Extract the [X, Y] coordinate from the center of the cell holding the provided text.  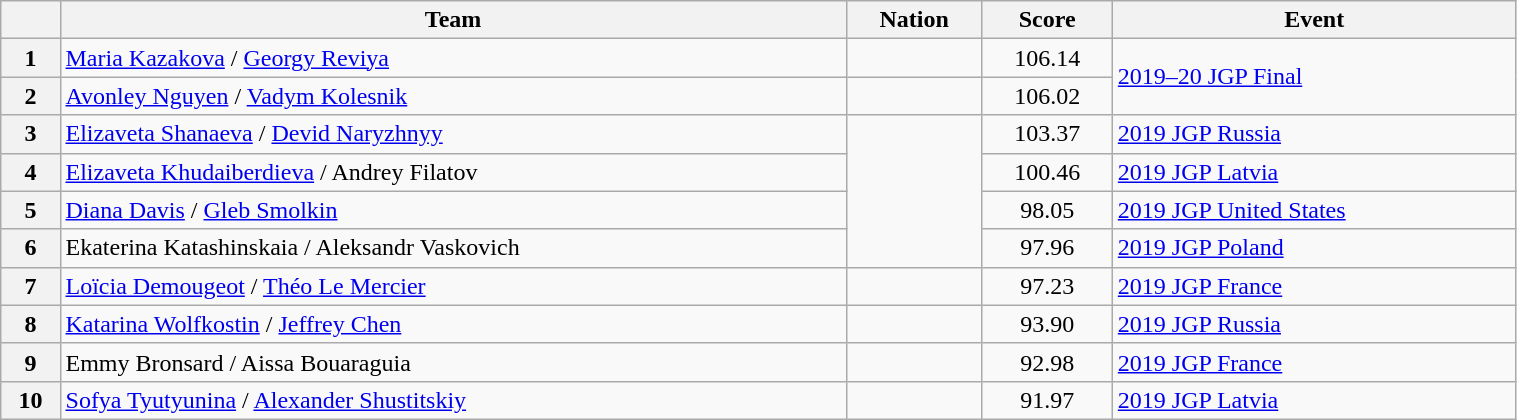
Ekaterina Katashinskaia / Aleksandr Vaskovich [453, 248]
1 [30, 58]
6 [30, 248]
92.98 [1047, 362]
106.14 [1047, 58]
Elizaveta Shanaeva / Devid Naryzhnyy [453, 134]
Team [453, 20]
7 [30, 286]
5 [30, 210]
Loïcia Demougeot / Théo Le Mercier [453, 286]
8 [30, 324]
9 [30, 362]
106.02 [1047, 96]
3 [30, 134]
100.46 [1047, 172]
Diana Davis / Gleb Smolkin [453, 210]
2019–20 JGP Final [1314, 77]
97.96 [1047, 248]
91.97 [1047, 400]
Sofya Tyutyunina / Alexander Shustitskiy [453, 400]
10 [30, 400]
Event [1314, 20]
98.05 [1047, 210]
Nation [914, 20]
2 [30, 96]
103.37 [1047, 134]
Avonley Nguyen / Vadym Kolesnik [453, 96]
Emmy Bronsard / Aissa Bouaraguia [453, 362]
93.90 [1047, 324]
2019 JGP Poland [1314, 248]
2019 JGP United States [1314, 210]
97.23 [1047, 286]
Score [1047, 20]
Katarina Wolfkostin / Jeffrey Chen [453, 324]
Elizaveta Khudaiberdieva / Andrey Filatov [453, 172]
Maria Kazakova / Georgy Reviya [453, 58]
4 [30, 172]
